For the text-containing cell, return its midpoint in [x, y] coordinate format. 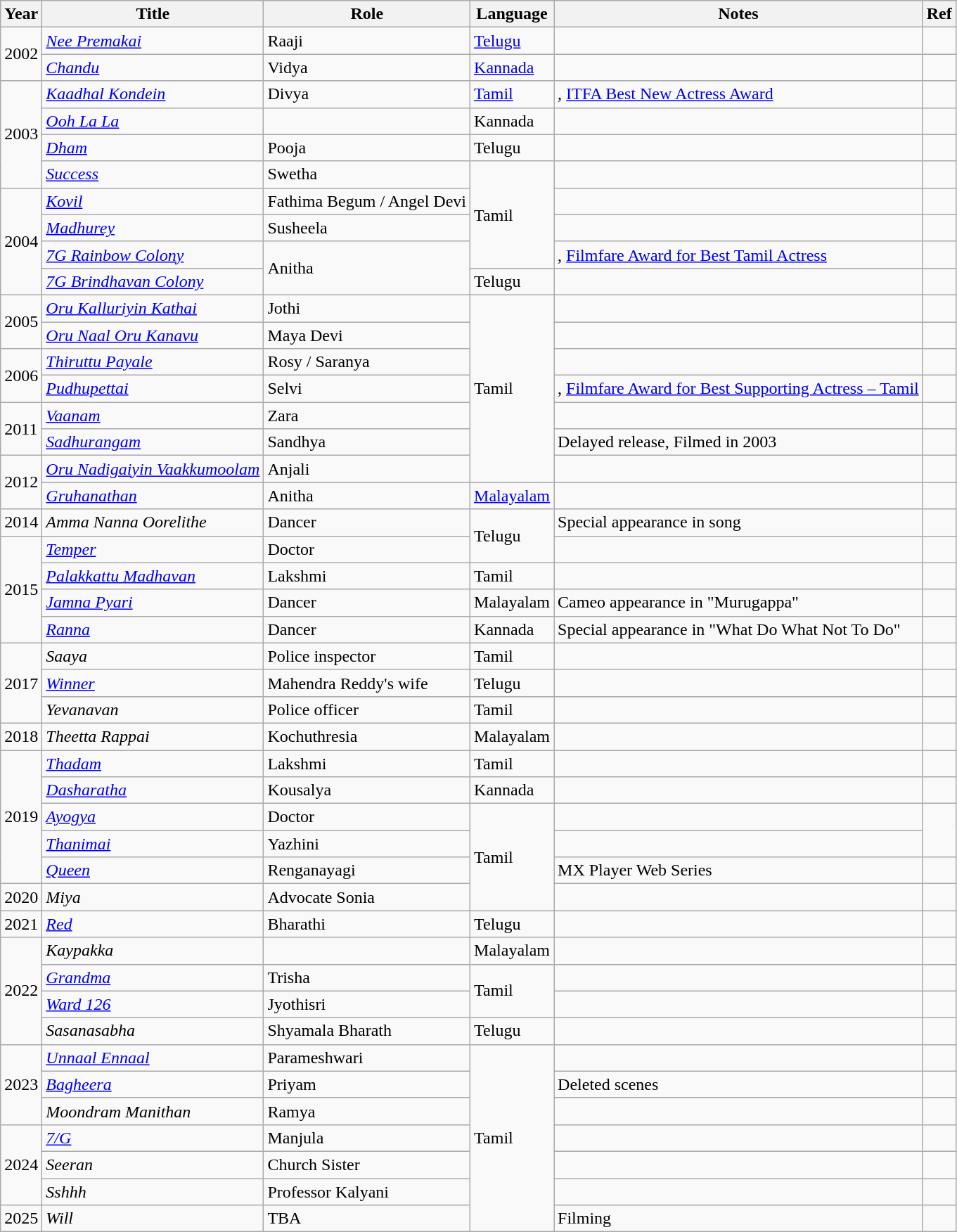
Thanimai [153, 844]
7/G [153, 1138]
Gruhanathan [153, 496]
Pooja [367, 148]
Ranna [153, 629]
Parameshwari [367, 1058]
Dasharatha [153, 790]
Jyothisri [367, 1004]
Success [153, 174]
2011 [21, 429]
Red [153, 924]
Year [21, 14]
Renganayagi [367, 871]
Raaji [367, 41]
Saaya [153, 656]
Sasanasabha [153, 1031]
7G Brindhavan Colony [153, 281]
Oru Kalluriyin Kathai [153, 308]
Chandu [153, 68]
Pudhupettai [153, 389]
Kochuthresia [367, 736]
Sshhh [153, 1192]
Anjali [367, 469]
Filming [738, 1219]
MX Player Web Series [738, 871]
2003 [21, 134]
Professor Kalyani [367, 1192]
, Filmfare Award for Best Tamil Actress [738, 255]
Divya [367, 94]
Ward 126 [153, 1004]
Miya [153, 897]
Moondram Manithan [153, 1111]
Madhurey [153, 228]
Nee Premakai [153, 41]
2012 [21, 482]
2022 [21, 991]
Rosy / Saranya [367, 362]
, ITFA Best New Actress Award [738, 94]
Ref [939, 14]
Jamna Pyari [153, 603]
Grandma [153, 977]
Amma Nanna Oorelithe [153, 522]
2005 [21, 321]
Jothi [367, 308]
, Filmfare Award for Best Supporting Actress – Tamil [738, 389]
Fathima Begum / Angel Devi [367, 201]
Sadhurangam [153, 442]
2018 [21, 736]
Title [153, 14]
Kaadhal Kondein [153, 94]
Police officer [367, 710]
Special appearance in "What Do What Not To Do" [738, 629]
Bagheera [153, 1084]
2023 [21, 1084]
Oru Nadigaiyin Vaakkumoolam [153, 469]
Delayed release, Filmed in 2003 [738, 442]
Zara [367, 416]
Maya Devi [367, 335]
Kousalya [367, 790]
2021 [21, 924]
Language [512, 14]
Yevanavan [153, 710]
Palakkattu Madhavan [153, 576]
Sandhya [367, 442]
Cameo appearance in "Murugappa" [738, 603]
Police inspector [367, 656]
Dham [153, 148]
2014 [21, 522]
Temper [153, 549]
2025 [21, 1219]
Shyamala Bharath [367, 1031]
2020 [21, 897]
Advocate Sonia [367, 897]
Yazhini [367, 844]
TBA [367, 1219]
Trisha [367, 977]
2017 [21, 683]
Vaanam [153, 416]
Queen [153, 871]
Notes [738, 14]
Ooh La La [153, 121]
Ramya [367, 1111]
Church Sister [367, 1164]
2002 [21, 54]
Mahendra Reddy's wife [367, 683]
Oru Naal Oru Kanavu [153, 335]
Thiruttu Payale [153, 362]
Will [153, 1219]
Selvi [367, 389]
Special appearance in song [738, 522]
Bharathi [367, 924]
Role [367, 14]
Vidya [367, 68]
2015 [21, 589]
Seeran [153, 1164]
Manjula [367, 1138]
Ayogya [153, 817]
Thadam [153, 763]
2004 [21, 241]
2024 [21, 1164]
2019 [21, 816]
Swetha [367, 174]
Theetta Rappai [153, 736]
2006 [21, 376]
Kovil [153, 201]
Priyam [367, 1084]
7G Rainbow Colony [153, 255]
Unnaal Ennaal [153, 1058]
Deleted scenes [738, 1084]
Susheela [367, 228]
Kaypakka [153, 951]
Winner [153, 683]
